Provide the [x, y] coordinate of the cell's center where the given text is located.  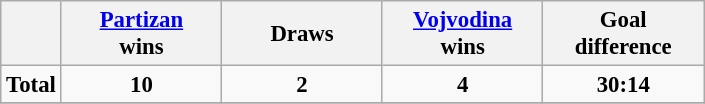
Total [31, 85]
4 [462, 85]
Vojvodinawins [462, 34]
10 [142, 85]
2 [302, 85]
Draws [302, 34]
Goaldifference [624, 34]
30:14 [624, 85]
Partizanwins [142, 34]
